Determine the (x, y) coordinate at the center of the cell enclosing the given text.  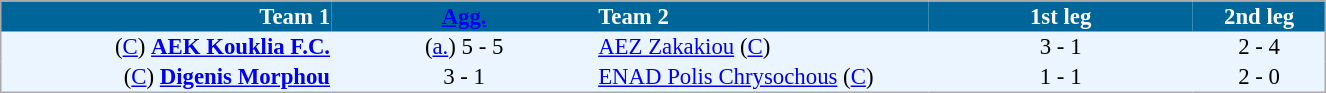
2 - 0 (1260, 77)
2nd leg (1260, 16)
(C) Digenis Morphou (166, 77)
AEZ Zakakiou (C) (762, 47)
2 - 4 (1260, 47)
Team 1 (166, 16)
(a.) 5 - 5 (464, 47)
1 - 1 (1060, 77)
ENAD Polis Chrysochous (C) (762, 77)
Agg. (464, 16)
1st leg (1060, 16)
(C) AEK Kouklia F.C. (166, 47)
Team 2 (762, 16)
